Locate the cell with the specified text and output its (x, y) center coordinate. 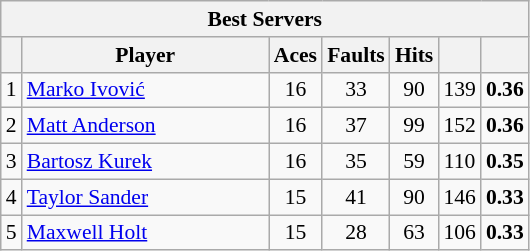
Faults (356, 55)
37 (356, 126)
Aces (296, 55)
99 (414, 126)
63 (414, 233)
4 (12, 197)
146 (460, 197)
Player (146, 55)
Marko Ivović (146, 90)
Hits (414, 55)
1 (12, 90)
139 (460, 90)
59 (414, 162)
2 (12, 126)
Best Servers (265, 19)
Bartosz Kurek (146, 162)
41 (356, 197)
152 (460, 126)
Maxwell Holt (146, 233)
5 (12, 233)
110 (460, 162)
Taylor Sander (146, 197)
28 (356, 233)
Matt Anderson (146, 126)
33 (356, 90)
0.35 (505, 162)
106 (460, 233)
3 (12, 162)
35 (356, 162)
